Determine the (X, Y) coordinate at the center of the cell enclosing the given text.  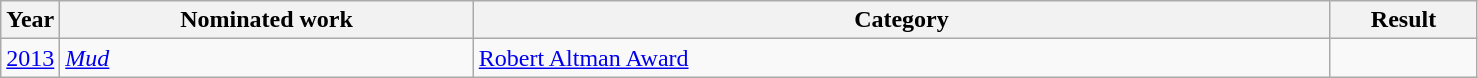
Mud (266, 58)
Category (901, 20)
Result (1404, 20)
Robert Altman Award (901, 58)
2013 (30, 58)
Year (30, 20)
Nominated work (266, 20)
